Return [x, y] of the center of cell containing provided text 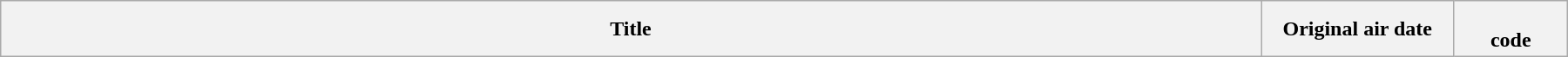
Original air date [1357, 29]
Title [631, 29]
code [1511, 29]
